For the text-containing cell, return its midpoint in [X, Y] coordinate format. 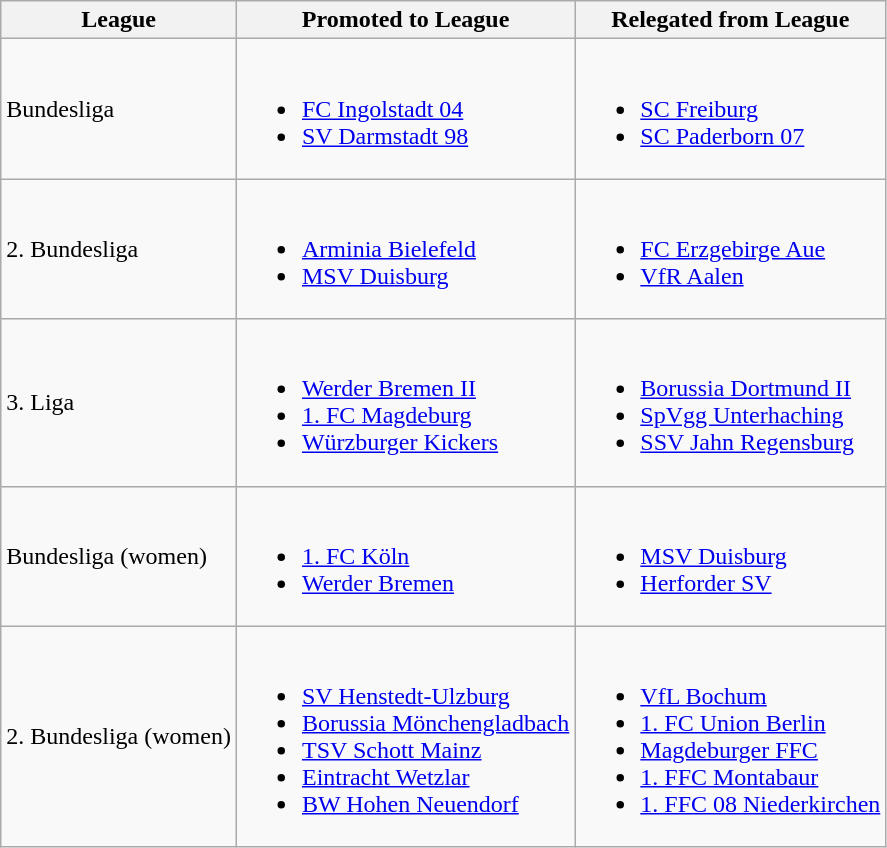
SC FreiburgSC Paderborn 07 [730, 109]
Werder Bremen II1. FC MagdeburgWürzburger Kickers [405, 402]
Promoted to League [405, 20]
Bundesliga [119, 109]
VfL Bochum1. FC Union BerlinMagdeburger FFC1. FFC Montabaur1. FFC 08 Niederkirchen [730, 736]
Borussia Dortmund IISpVgg UnterhachingSSV Jahn Regensburg [730, 402]
Relegated from League [730, 20]
Bundesliga (women) [119, 556]
MSV DuisburgHerforder SV [730, 556]
Arminia BielefeldMSV Duisburg [405, 249]
1. FC KölnWerder Bremen [405, 556]
SV Henstedt-UlzburgBorussia MönchengladbachTSV Schott MainzEintracht WetzlarBW Hohen Neuendorf [405, 736]
League [119, 20]
3. Liga [119, 402]
2. Bundesliga [119, 249]
FC Ingolstadt 04SV Darmstadt 98 [405, 109]
2. Bundesliga (women) [119, 736]
FC Erzgebirge AueVfR Aalen [730, 249]
